Locate the cell with the specified text and output its [x, y] center coordinate. 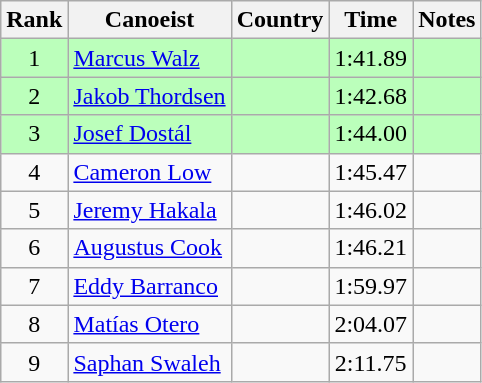
Country [280, 20]
Rank [34, 20]
1:59.97 [371, 286]
Eddy Barranco [150, 286]
9 [34, 362]
Notes [447, 20]
2:11.75 [371, 362]
1:46.02 [371, 210]
3 [34, 134]
7 [34, 286]
1:45.47 [371, 172]
6 [34, 248]
Marcus Walz [150, 58]
1:41.89 [371, 58]
1:44.00 [371, 134]
Augustus Cook [150, 248]
5 [34, 210]
Josef Dostál [150, 134]
Time [371, 20]
Canoeist [150, 20]
Cameron Low [150, 172]
Jeremy Hakala [150, 210]
2:04.07 [371, 324]
1 [34, 58]
Jakob Thordsen [150, 96]
Matías Otero [150, 324]
8 [34, 324]
1:46.21 [371, 248]
4 [34, 172]
1:42.68 [371, 96]
Saphan Swaleh [150, 362]
2 [34, 96]
